Detect which cell encompasses the target text, then output its (X, Y) center coordinate. 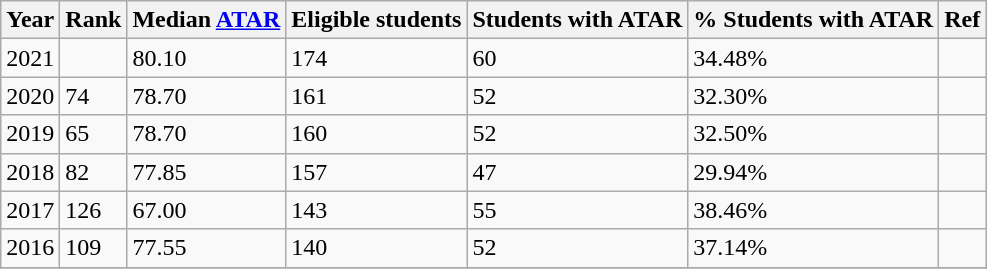
143 (376, 210)
Rank (94, 20)
2019 (30, 134)
2017 (30, 210)
Eligible students (376, 20)
82 (94, 172)
109 (94, 248)
2018 (30, 172)
Year (30, 20)
2020 (30, 96)
Median ATAR (206, 20)
37.14% (814, 248)
74 (94, 96)
2021 (30, 58)
140 (376, 248)
157 (376, 172)
77.85 (206, 172)
34.48% (814, 58)
2016 (30, 248)
Ref (962, 20)
32.50% (814, 134)
60 (578, 58)
29.94% (814, 172)
174 (376, 58)
32.30% (814, 96)
126 (94, 210)
55 (578, 210)
161 (376, 96)
160 (376, 134)
67.00 (206, 210)
47 (578, 172)
80.10 (206, 58)
65 (94, 134)
Students with ATAR (578, 20)
38.46% (814, 210)
77.55 (206, 248)
% Students with ATAR (814, 20)
